Pinpoint the cell where the given text exists, returning its (x, y) midpoint coordinate. 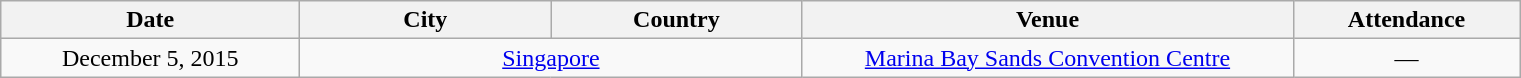
Country (676, 20)
Singapore (551, 58)
Venue (1048, 20)
Attendance (1406, 20)
City (426, 20)
December 5, 2015 (150, 58)
— (1406, 58)
Date (150, 20)
Marina Bay Sands Convention Centre (1048, 58)
